Pinpoint the cell where the given text exists, returning its [x, y] midpoint coordinate. 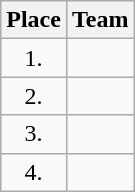
4. [34, 172]
1. [34, 58]
Place [34, 20]
Team [100, 20]
3. [34, 134]
2. [34, 96]
